Scan for the cell matching the given text and deliver its [X, Y] coordinate at center. 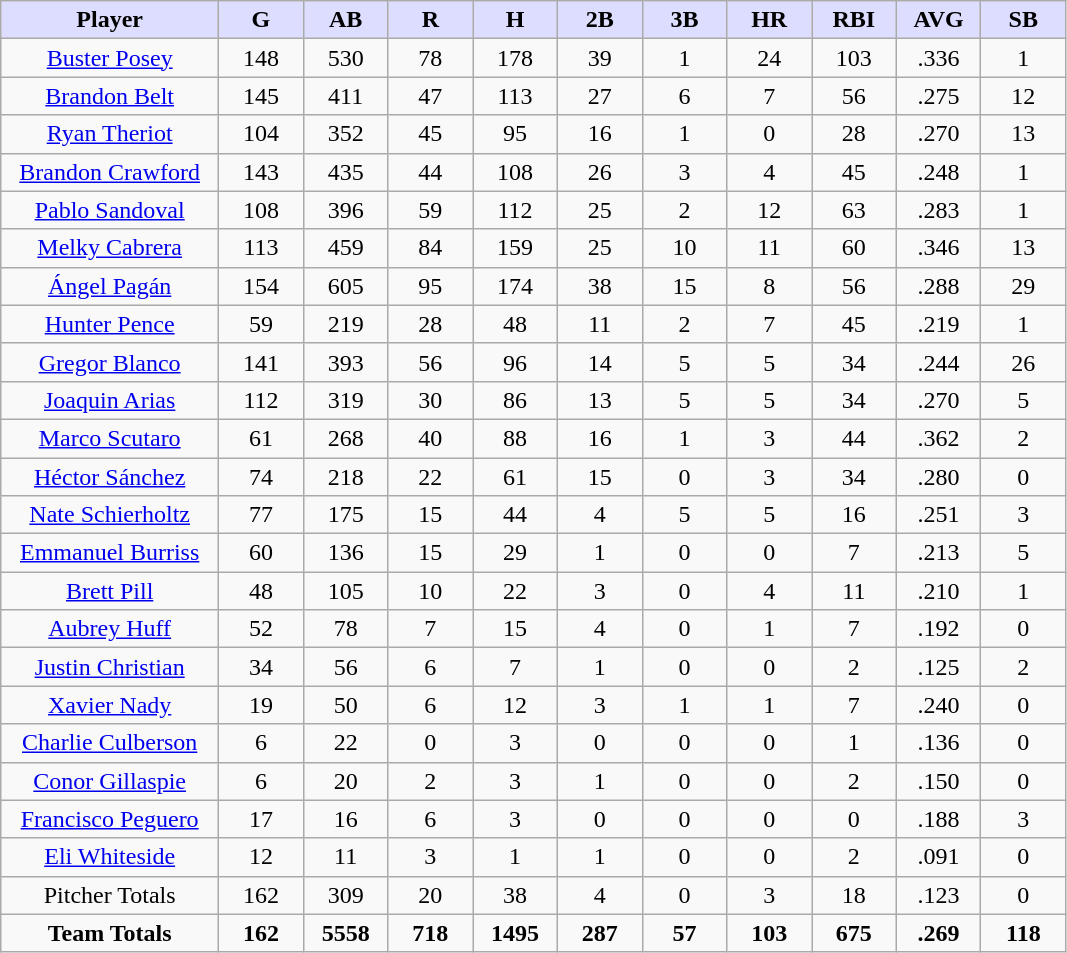
Héctor Sánchez [110, 477]
.244 [938, 362]
.269 [938, 933]
435 [346, 172]
50 [346, 705]
.251 [938, 515]
96 [516, 362]
530 [346, 58]
268 [346, 438]
Xavier Nady [110, 705]
3B [684, 20]
287 [600, 933]
675 [854, 933]
159 [516, 248]
Aubrey Huff [110, 629]
411 [346, 96]
84 [430, 248]
.188 [938, 819]
1495 [516, 933]
Marco Scutaro [110, 438]
G [262, 20]
88 [516, 438]
R [430, 20]
.136 [938, 743]
.219 [938, 324]
5558 [346, 933]
Buster Posey [110, 58]
63 [854, 210]
.336 [938, 58]
.275 [938, 96]
.192 [938, 629]
175 [346, 515]
.283 [938, 210]
40 [430, 438]
Eli Whiteside [110, 857]
30 [430, 400]
459 [346, 248]
219 [346, 324]
.125 [938, 667]
141 [262, 362]
18 [854, 895]
RBI [854, 20]
.091 [938, 857]
Ángel Pagán [110, 286]
Charlie Culberson [110, 743]
52 [262, 629]
Melky Cabrera [110, 248]
19 [262, 705]
AVG [938, 20]
77 [262, 515]
Gregor Blanco [110, 362]
218 [346, 477]
.123 [938, 895]
Ryan Theriot [110, 134]
319 [346, 400]
24 [770, 58]
605 [346, 286]
HR [770, 20]
Francisco Peguero [110, 819]
Pablo Sandoval [110, 210]
Conor Gillaspie [110, 781]
145 [262, 96]
Justin Christian [110, 667]
.213 [938, 553]
Player [110, 20]
352 [346, 134]
Brett Pill [110, 591]
2B [600, 20]
14 [600, 362]
.210 [938, 591]
.288 [938, 286]
.150 [938, 781]
74 [262, 477]
174 [516, 286]
148 [262, 58]
Brandon Belt [110, 96]
47 [430, 96]
39 [600, 58]
Brandon Crawford [110, 172]
Pitcher Totals [110, 895]
718 [430, 933]
136 [346, 553]
178 [516, 58]
Emmanuel Burriss [110, 553]
H [516, 20]
.248 [938, 172]
57 [684, 933]
154 [262, 286]
27 [600, 96]
SB [1024, 20]
86 [516, 400]
118 [1024, 933]
396 [346, 210]
17 [262, 819]
Joaquin Arias [110, 400]
393 [346, 362]
309 [346, 895]
105 [346, 591]
143 [262, 172]
.362 [938, 438]
8 [770, 286]
.240 [938, 705]
AB [346, 20]
Hunter Pence [110, 324]
Nate Schierholtz [110, 515]
Team Totals [110, 933]
.346 [938, 248]
.280 [938, 477]
104 [262, 134]
